Locate the cell with the specified text and output its [x, y] center coordinate. 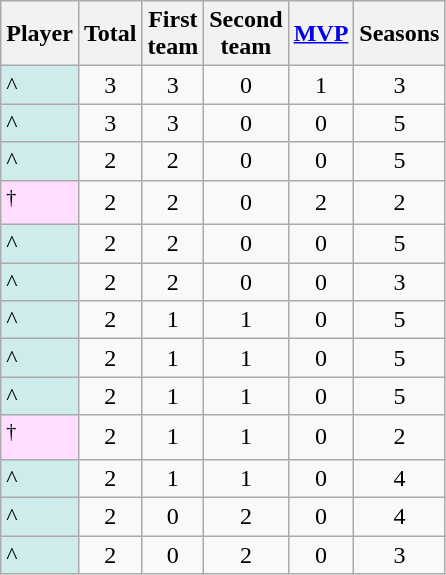
MVP [321, 34]
Seasons [400, 34]
Total [110, 34]
Second team [246, 34]
First team [173, 34]
Player [40, 34]
